Extract the [X, Y] coordinate from the center of the cell holding the provided text.  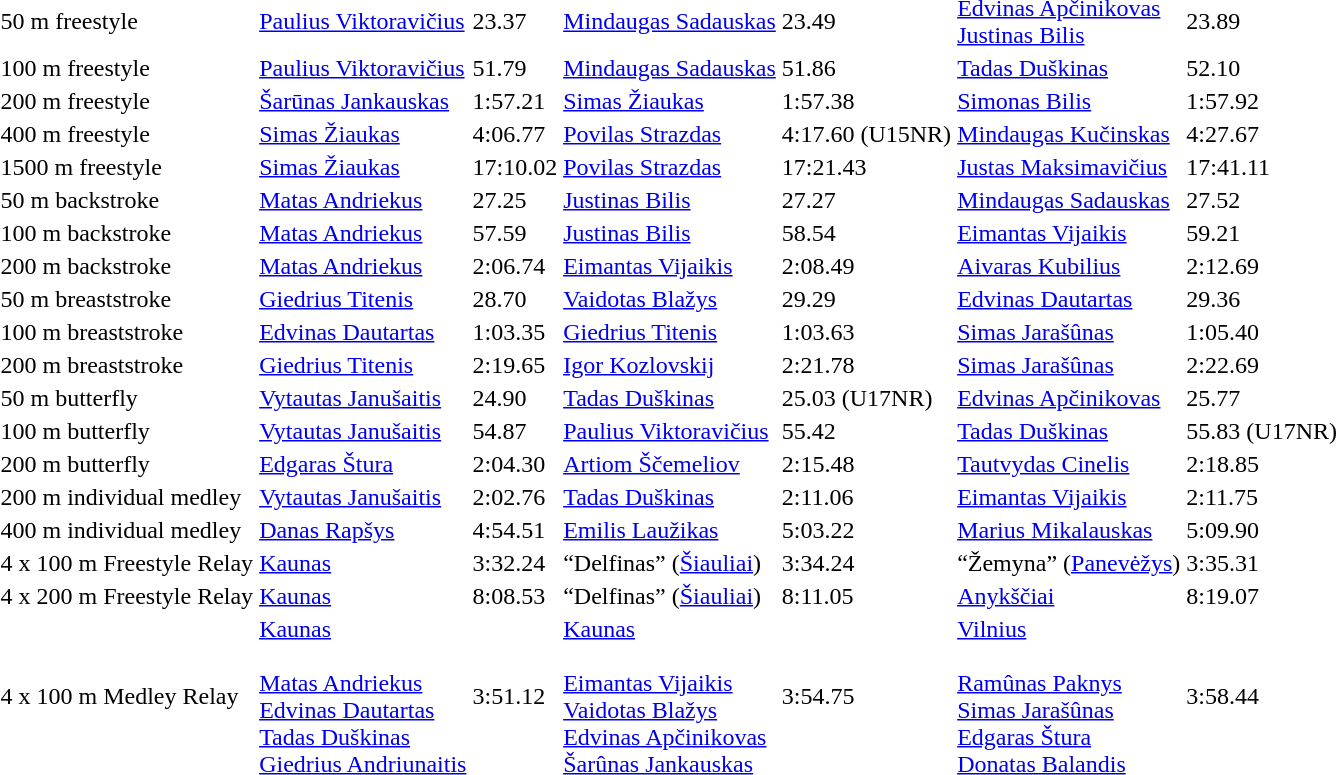
2:02.76 [515, 497]
1:57.38 [866, 101]
Tautvydas Cinelis [1069, 464]
2:15.48 [866, 464]
“Žemyna” (Panevėžys) [1069, 563]
1:03.35 [515, 332]
28.70 [515, 299]
1:57.21 [515, 101]
Emilis Laužikas [670, 530]
Igor Kozlovskij [670, 365]
3:32.24 [515, 563]
Aivaras Kubilius [1069, 266]
2:08.49 [866, 266]
25.03 (U17NR) [866, 398]
17:21.43 [866, 167]
Edvinas Apčinikovas [1069, 398]
8:08.53 [515, 596]
2:04.30 [515, 464]
4:54.51 [515, 530]
Anykščiai [1069, 596]
17:10.02 [515, 167]
8:11.05 [866, 596]
55.42 [866, 431]
54.87 [515, 431]
2:19.65 [515, 365]
2:06.74 [515, 266]
Danas Rapšys [363, 530]
51.79 [515, 68]
4:06.77 [515, 134]
2:11.06 [866, 497]
Mindaugas Kučinskas [1069, 134]
27.25 [515, 200]
29.29 [866, 299]
3:34.24 [866, 563]
Simonas Bilis [1069, 101]
24.90 [515, 398]
1:03.63 [866, 332]
Edgaras Štura [363, 464]
Marius Mikalauskas [1069, 530]
58.54 [866, 233]
Šarūnas Jankauskas [363, 101]
Vaidotas Blažys [670, 299]
27.27 [866, 200]
51.86 [866, 68]
2:21.78 [866, 365]
57.59 [515, 233]
Artiom Ščemeliov [670, 464]
4:17.60 (U15NR) [866, 134]
5:03.22 [866, 530]
Justas Maksimavičius [1069, 167]
